Determine the (X, Y) coordinate at the center of the cell enclosing the given text.  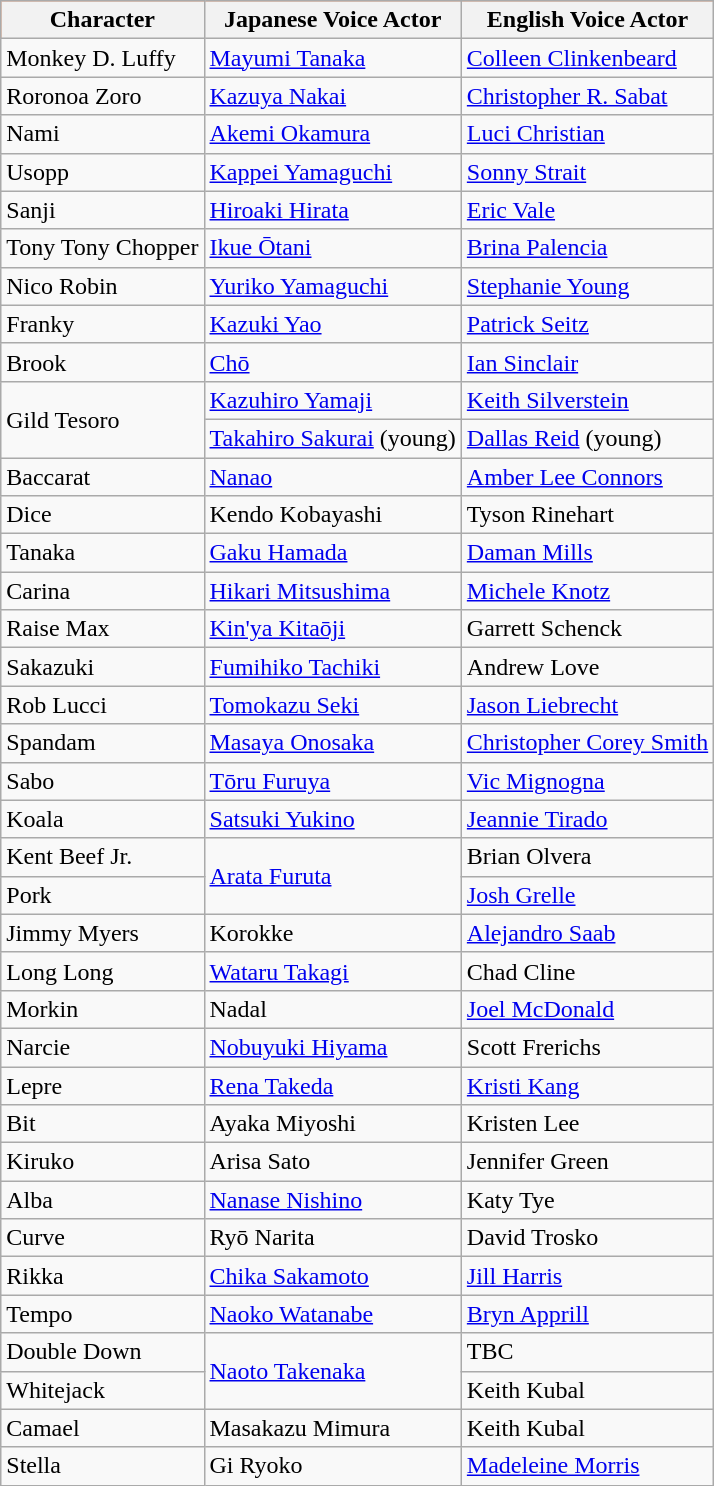
Kent Beef Jr. (102, 857)
Tomokazu Seki (332, 705)
Rikka (102, 1276)
Naoko Watanabe (332, 1314)
Jason Liebrecht (587, 705)
Ryō Narita (332, 1238)
Franky (102, 324)
Fumihiko Tachiki (332, 667)
Spandam (102, 743)
Morkin (102, 1009)
Josh Grelle (587, 895)
Amber Lee Connors (587, 477)
Chad Cline (587, 971)
TBC (587, 1352)
Michele Knotz (587, 591)
Stephanie Young (587, 286)
Kristen Lee (587, 1124)
Katy Tye (587, 1200)
English Voice Actor (587, 20)
Sakazuki (102, 667)
Madeleine Morris (587, 1466)
Kazuki Yao (332, 324)
Camael (102, 1428)
Alba (102, 1200)
Jimmy Myers (102, 933)
Sonny Strait (587, 172)
Tōru Furuya (332, 781)
Chō (332, 362)
Japanese Voice Actor (332, 20)
Curve (102, 1238)
Bit (102, 1124)
Vic Mignogna (587, 781)
Nobuyuki Hiyama (332, 1047)
Andrew Love (587, 667)
Luci Christian (587, 134)
Nanao (332, 477)
Colleen Clinkenbeard (587, 58)
Long Long (102, 971)
Satsuki Yukino (332, 819)
Kazuhiro Yamaji (332, 400)
Gi Ryoko (332, 1466)
Wataru Takagi (332, 971)
Character (102, 20)
Keith Silverstein (587, 400)
Scott Frerichs (587, 1047)
Dallas Reid (young) (587, 438)
Kazuya Nakai (332, 96)
Kappei Yamaguchi (332, 172)
Koala (102, 819)
Whitejack (102, 1390)
David Trosko (587, 1238)
Raise Max (102, 629)
Tyson Rinehart (587, 515)
Rob Lucci (102, 705)
Christopher R. Sabat (587, 96)
Nanase Nishino (332, 1200)
Kin'ya Kitaōji (332, 629)
Sabo (102, 781)
Eric Vale (587, 210)
Nico Robin (102, 286)
Jill Harris (587, 1276)
Tempo (102, 1314)
Arata Furuta (332, 876)
Brian Olvera (587, 857)
Monkey D. Luffy (102, 58)
Tony Tony Chopper (102, 248)
Carina (102, 591)
Nadal (332, 1009)
Hikari Mitsushima (332, 591)
Jennifer Green (587, 1162)
Dice (102, 515)
Usopp (102, 172)
Gaku Hamada (332, 553)
Hiroaki Hirata (332, 210)
Pork (102, 895)
Daman Mills (587, 553)
Stella (102, 1466)
Lepre (102, 1085)
Tanaka (102, 553)
Ian Sinclair (587, 362)
Kendo Kobayashi (332, 515)
Narcie (102, 1047)
Alejandro Saab (587, 933)
Gild Tesoro (102, 419)
Rena Takeda (332, 1085)
Ayaka Miyoshi (332, 1124)
Arisa Sato (332, 1162)
Sanji (102, 210)
Mayumi Tanaka (332, 58)
Masaya Onosaka (332, 743)
Double Down (102, 1352)
Yuriko Yamaguchi (332, 286)
Nami (102, 134)
Chika Sakamoto (332, 1276)
Christopher Corey Smith (587, 743)
Joel McDonald (587, 1009)
Roronoa Zoro (102, 96)
Brook (102, 362)
Ikue Ōtani (332, 248)
Garrett Schenck (587, 629)
Bryn Apprill (587, 1314)
Takahiro Sakurai (young) (332, 438)
Naoto Takenaka (332, 1371)
Korokke (332, 933)
Masakazu Mimura (332, 1428)
Baccarat (102, 477)
Patrick Seitz (587, 324)
Brina Palencia (587, 248)
Kristi Kang (587, 1085)
Akemi Okamura (332, 134)
Jeannie Tirado (587, 819)
Kiruko (102, 1162)
